Detect which cell encompasses the target text, then output its [X, Y] center coordinate. 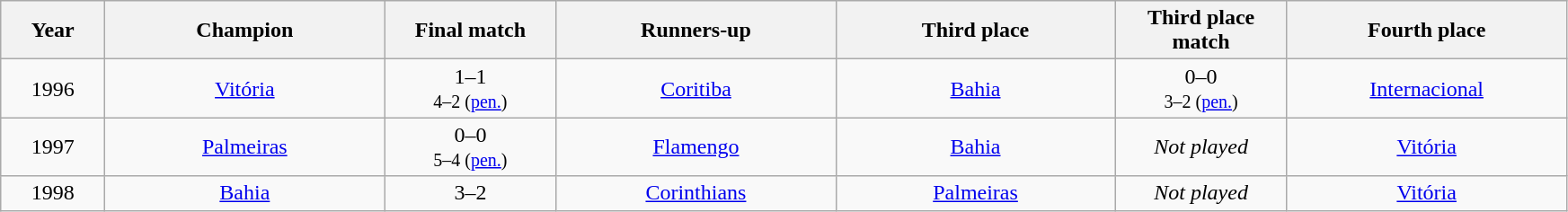
0–0 3–2 (pen.) [1200, 88]
Year [53, 31]
Corinthians [695, 193]
Runners-up [695, 31]
Internacional [1427, 88]
Fourth place [1427, 31]
1–1 4–2 (pen.) [471, 88]
Champion [244, 31]
Coritiba [695, 88]
1997 [53, 147]
Third place match [1200, 31]
1996 [53, 88]
1998 [53, 193]
Flamengo [695, 147]
0–0 5–4 (pen.) [471, 147]
Final match [471, 31]
3–2 [471, 193]
Third place [976, 31]
